Determine the (x, y) coordinate at the center of the cell enclosing the given text.  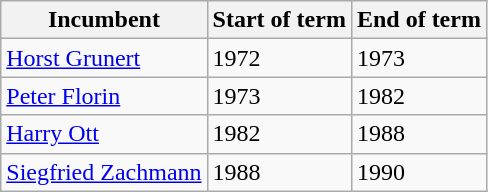
Start of term (279, 20)
Harry Ott (104, 134)
1990 (418, 172)
Peter Florin (104, 96)
End of term (418, 20)
Siegfried Zachmann (104, 172)
1972 (279, 58)
Horst Grunert (104, 58)
Incumbent (104, 20)
